Provide the [X, Y] coordinate of the cell's center where the given text is located.  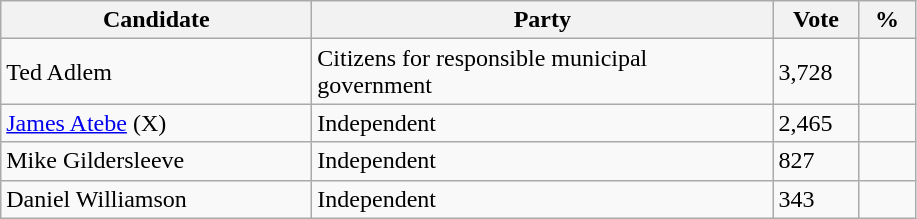
Vote [816, 20]
Citizens for responsible municipal government [542, 72]
2,465 [816, 123]
Daniel Williamson [156, 199]
Party [542, 20]
% [887, 20]
Ted Adlem [156, 72]
343 [816, 199]
3,728 [816, 72]
827 [816, 161]
Mike Gildersleeve [156, 161]
James Atebe (X) [156, 123]
Candidate [156, 20]
